Capture the cell that displays the provided text and extract its [x, y] central coordinate. 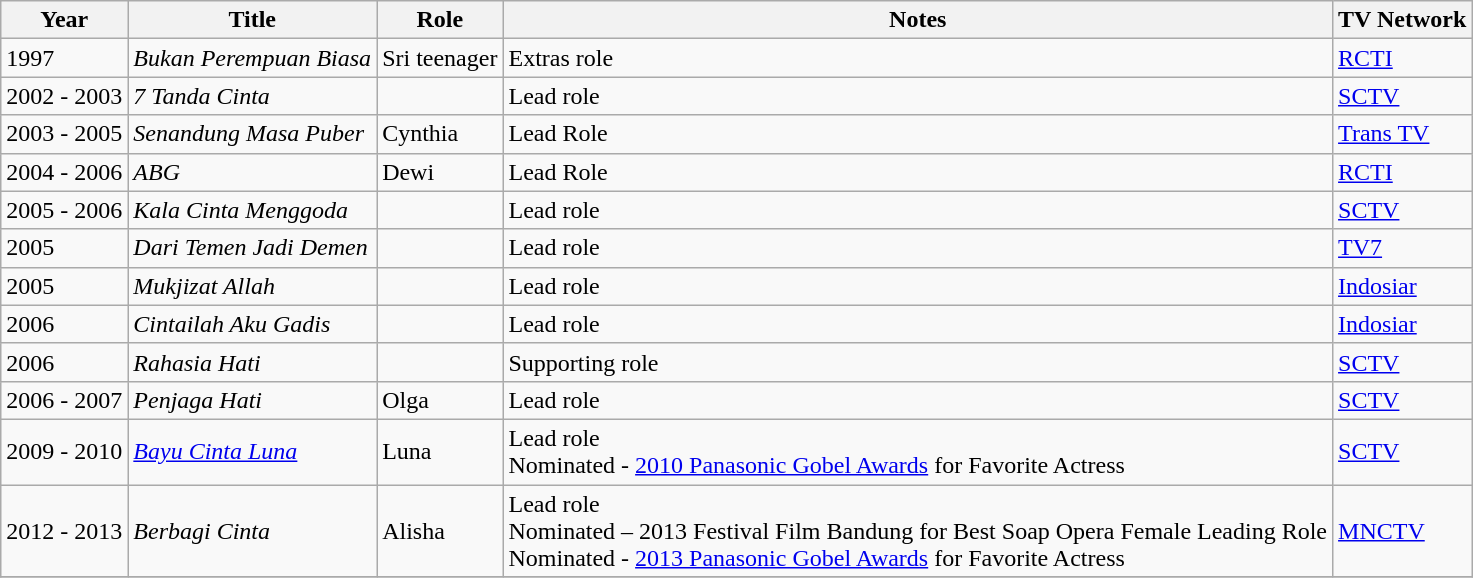
2003 - 2005 [64, 134]
Kala Cinta Menggoda [252, 210]
TV7 [1402, 248]
Sri teenager [440, 58]
ABG [252, 172]
Dari Temen Jadi Demen [252, 248]
Dewi [440, 172]
Role [440, 20]
Senandung Masa Puber [252, 134]
2005 - 2006 [64, 210]
Berbagi Cinta [252, 530]
Year [64, 20]
7 Tanda Cinta [252, 96]
2009 - 2010 [64, 452]
2006 - 2007 [64, 400]
Trans TV [1402, 134]
Supporting role [918, 362]
Cynthia [440, 134]
Olga [440, 400]
2004 - 2006 [64, 172]
Alisha [440, 530]
Title [252, 20]
Lead roleNominated - 2010 Panasonic Gobel Awards for Favorite Actress [918, 452]
2002 - 2003 [64, 96]
Mukjizat Allah [252, 286]
Cintailah Aku Gadis [252, 324]
Bayu Cinta Luna [252, 452]
Penjaga Hati [252, 400]
Luna [440, 452]
TV Network [1402, 20]
1997 [64, 58]
2012 - 2013 [64, 530]
Bukan Perempuan Biasa [252, 58]
Extras role [918, 58]
Notes [918, 20]
MNCTV [1402, 530]
Lead roleNominated – 2013 Festival Film Bandung for Best Soap Opera Female Leading RoleNominated - 2013 Panasonic Gobel Awards for Favorite Actress [918, 530]
Rahasia Hati [252, 362]
